From the cell containing the given text, extract its center point as (X, Y) coordinate. 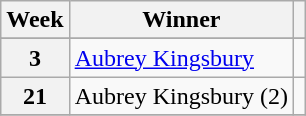
3 (35, 58)
Aubrey Kingsbury (181, 58)
21 (35, 96)
Winner (181, 20)
Aubrey Kingsbury (2) (181, 96)
Week (35, 20)
